Identify which cell holds the provided text, then report its (X, Y) central coordinate. 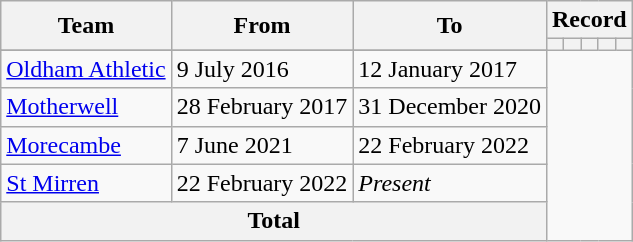
Motherwell (86, 107)
28 February 2017 (262, 107)
Total (274, 221)
St Mirren (86, 183)
31 December 2020 (450, 107)
Oldham Athletic (86, 69)
From (262, 26)
7 June 2021 (262, 145)
To (450, 26)
Team (86, 26)
Record (589, 20)
9 July 2016 (262, 69)
12 January 2017 (450, 69)
Morecambe (86, 145)
Present (450, 183)
